Locate the cell with the specified text and output its [X, Y] center coordinate. 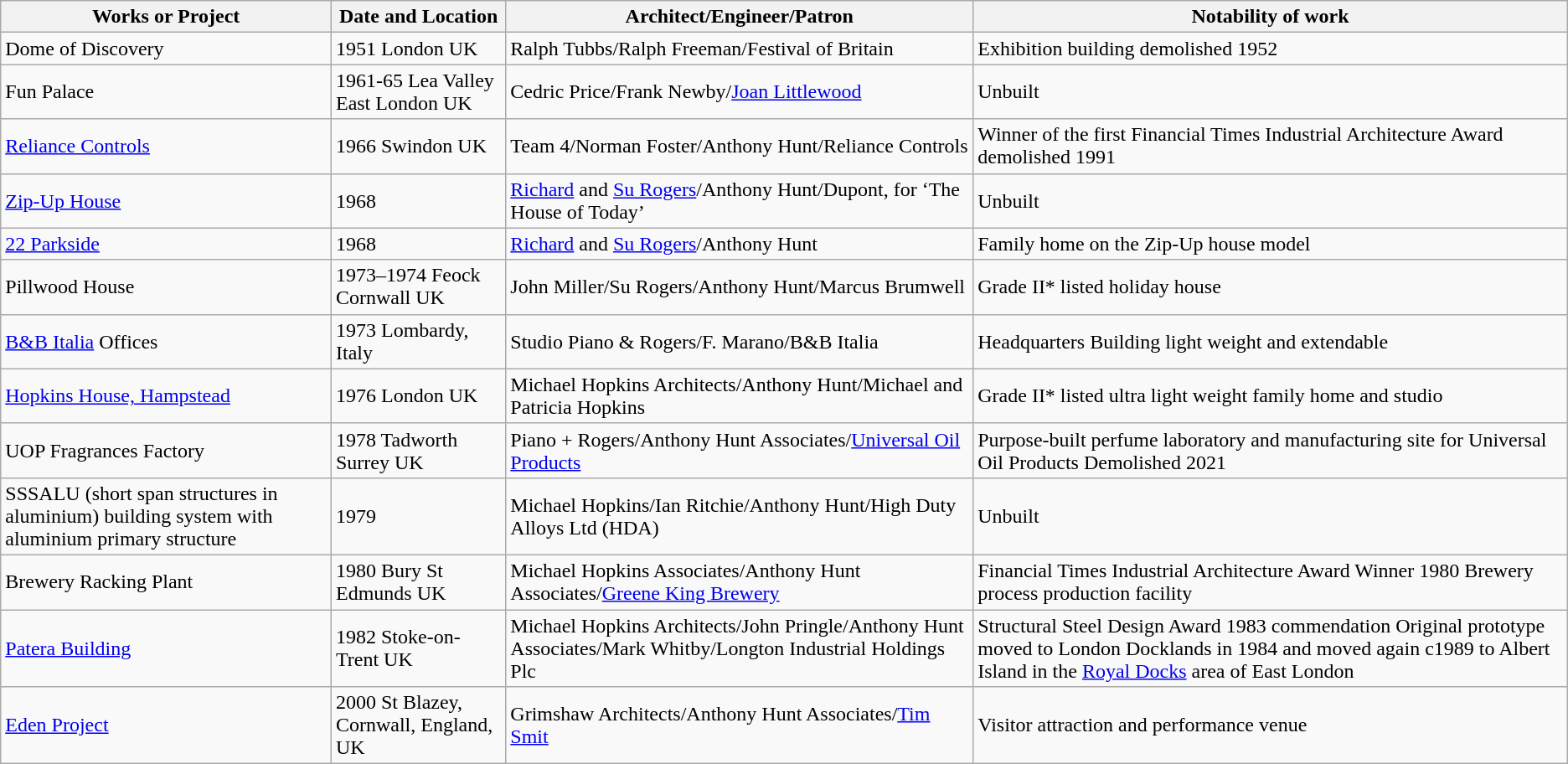
1966 Swindon UK [418, 146]
Winner of the first Financial Times Industrial Architecture Award demolished 1991 [1271, 146]
UOP Fragrances Factory [166, 451]
SSSALU (short span structures in aluminium) building system with aluminium primary structure [166, 516]
1979 [418, 516]
Reliance Controls [166, 146]
Dome of Discovery [166, 49]
Exhibition building demolished 1952 [1271, 49]
Grimshaw Architects/Anthony Hunt Associates/Tim Smit [740, 725]
Cedric Price/Frank Newby/Joan Littlewood [740, 92]
22 Parkside [166, 244]
Patera Building [166, 648]
Michael Hopkins Architects/John Pringle/Anthony Hunt Associates/Mark Whitby/Longton Industrial Holdings Plc [740, 648]
Grade II* listed ultra light weight family home and studio [1271, 395]
1973–1974 Feock Cornwall UK [418, 286]
1976 London UK [418, 395]
Fun Palace [166, 92]
Family home on the Zip-Up house model [1271, 244]
Ralph Tubbs/Ralph Freeman/Festival of Britain [740, 49]
Richard and Su Rogers/Anthony Hunt [740, 244]
Financial Times Industrial Architecture Award Winner 1980 Brewery process production facility [1271, 581]
Michael Hopkins Architects/Anthony Hunt/Michael and Patricia Hopkins [740, 395]
Visitor attraction and performance venue [1271, 725]
1978 Tadworth Surrey UK [418, 451]
Grade II* listed holiday house [1271, 286]
1961-65 Lea Valley East London UK [418, 92]
Piano + Rogers/Anthony Hunt Associates/Universal Oil Products [740, 451]
Team 4/Norman Foster/Anthony Hunt/Reliance Controls [740, 146]
Michael Hopkins Associates/Anthony Hunt Associates/Greene King Brewery [740, 581]
Zip-Up House [166, 201]
Architect/Engineer/Patron [740, 17]
B&B Italia Offices [166, 342]
John Miller/Su Rogers/Anthony Hunt/Marcus Brumwell [740, 286]
Purpose-built perfume laboratory and manufacturing site for Universal Oil Products Demolished 2021 [1271, 451]
Brewery Racking Plant [166, 581]
Date and Location [418, 17]
Headquarters Building light weight and extendable [1271, 342]
1973 Lombardy, Italy [418, 342]
Richard and Su Rogers/Anthony Hunt/Dupont, for ‘The House of Today’ [740, 201]
1982 Stoke-on-Trent UK [418, 648]
Pillwood House [166, 286]
2000 St Blazey, Cornwall, England, UK [418, 725]
Michael Hopkins/Ian Ritchie/Anthony Hunt/High Duty Alloys Ltd (HDA) [740, 516]
Works or Project [166, 17]
Notability of work [1271, 17]
Studio Piano & Rogers/F. Marano/B&B Italia [740, 342]
Hopkins House, Hampstead [166, 395]
Eden Project [166, 725]
1980 Bury St Edmunds UK [418, 581]
1951 London UK [418, 49]
